Determine the [x, y] coordinate at the center of the cell enclosing the given text.  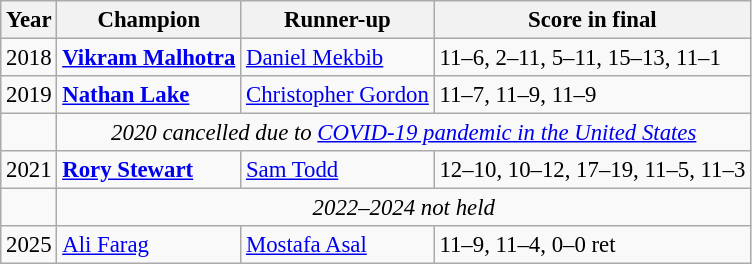
12–10, 10–12, 17–19, 11–5, 11–3 [592, 170]
Score in final [592, 20]
Runner-up [338, 20]
Rory Stewart [149, 170]
Year [29, 20]
2020 cancelled due to COVID-19 pandemic in the United States [404, 133]
Champion [149, 20]
Christopher Gordon [338, 95]
Ali Farag [149, 245]
Vikram Malhotra [149, 58]
Nathan Lake [149, 95]
11–6, 2–11, 5–11, 15–13, 11–1 [592, 58]
Sam Todd [338, 170]
2019 [29, 95]
Daniel Mekbib [338, 58]
11–7, 11–9, 11–9 [592, 95]
2018 [29, 58]
2022–2024 not held [404, 208]
11–9, 11–4, 0–0 ret [592, 245]
2021 [29, 170]
2025 [29, 245]
Mostafa Asal [338, 245]
